Detect which cell encompasses the target text, then output its [x, y] center coordinate. 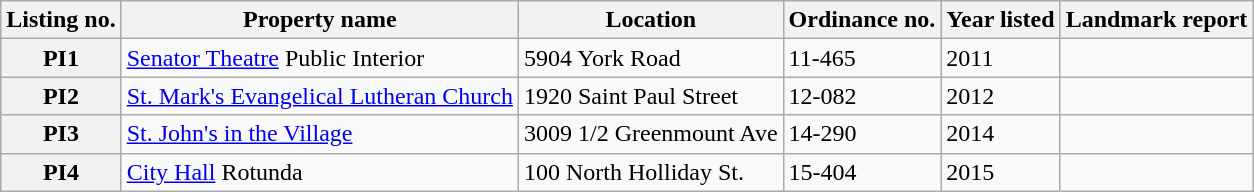
City Hall Rotunda [320, 172]
PI1 [61, 58]
PI2 [61, 96]
14-290 [862, 134]
St. John's in the Village [320, 134]
12-082 [862, 96]
Listing no. [61, 20]
Senator Theatre Public Interior [320, 58]
PI3 [61, 134]
15-404 [862, 172]
1920 Saint Paul Street [650, 96]
Landmark report [1156, 20]
Ordinance no. [862, 20]
100 North Holliday St. [650, 172]
5904 York Road [650, 58]
St. Mark's Evangelical Lutheran Church [320, 96]
Location [650, 20]
PI4 [61, 172]
2015 [1000, 172]
2014 [1000, 134]
Property name [320, 20]
2011 [1000, 58]
2012 [1000, 96]
Year listed [1000, 20]
11-465 [862, 58]
3009 1/2 Greenmount Ave [650, 134]
